Search for the cell housing the specified text and yield its (X, Y) center coordinate. 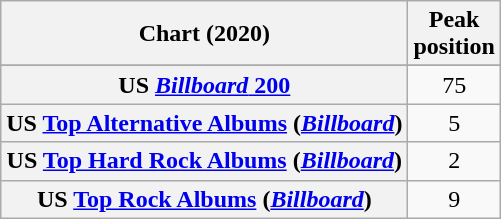
Chart (2020) (204, 34)
75 (454, 85)
Peakposition (454, 34)
US Billboard 200 (204, 85)
US Top Alternative Albums (Billboard) (204, 123)
2 (454, 161)
US Top Hard Rock Albums (Billboard) (204, 161)
9 (454, 199)
5 (454, 123)
US Top Rock Albums (Billboard) (204, 199)
